Detect which cell encompasses the target text, then output its [x, y] center coordinate. 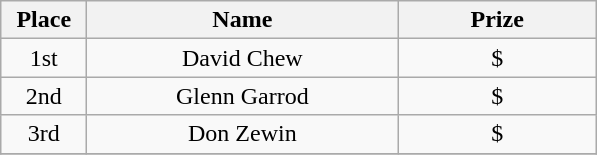
Place [44, 20]
David Chew [242, 58]
Name [242, 20]
2nd [44, 96]
3rd [44, 134]
1st [44, 58]
Prize [498, 20]
Glenn Garrod [242, 96]
Don Zewin [242, 134]
